From the cell containing the given text, extract its center point as (x, y) coordinate. 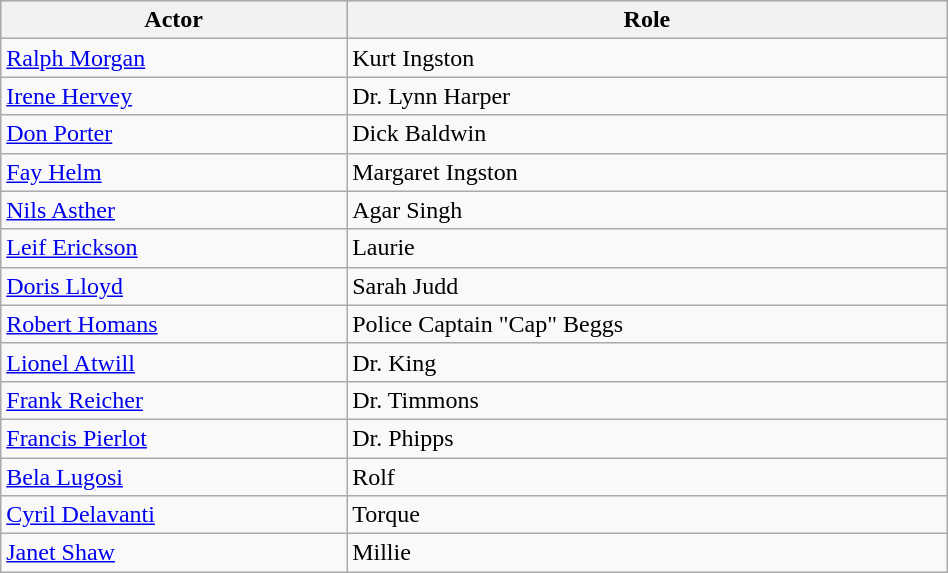
Dr. King (648, 362)
Kurt Ingston (648, 58)
Police Captain "Cap" Beggs (648, 324)
Fay Helm (174, 172)
Leif Erickson (174, 248)
Dr. Timmons (648, 400)
Torque (648, 515)
Frank Reicher (174, 400)
Dick Baldwin (648, 134)
Role (648, 20)
Bela Lugosi (174, 477)
Dr. Phipps (648, 438)
Francis Pierlot (174, 438)
Doris Lloyd (174, 286)
Cyril Delavanti (174, 515)
Rolf (648, 477)
Agar Singh (648, 210)
Millie (648, 553)
Janet Shaw (174, 553)
Actor (174, 20)
Ralph Morgan (174, 58)
Margaret Ingston (648, 172)
Lionel Atwill (174, 362)
Robert Homans (174, 324)
Dr. Lynn Harper (648, 96)
Irene Hervey (174, 96)
Laurie (648, 248)
Don Porter (174, 134)
Nils Asther (174, 210)
Sarah Judd (648, 286)
